Find where the given text appears and provide that cell's center as (X, Y) coordinate. 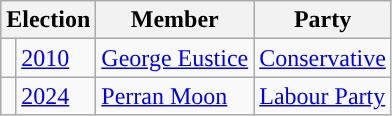
George Eustice (175, 58)
Conservative (323, 58)
2024 (56, 96)
Election (48, 20)
2010 (56, 58)
Perran Moon (175, 96)
Labour Party (323, 96)
Party (323, 20)
Member (175, 20)
